Extract the (X, Y) coordinate from the center of the cell holding the provided text.  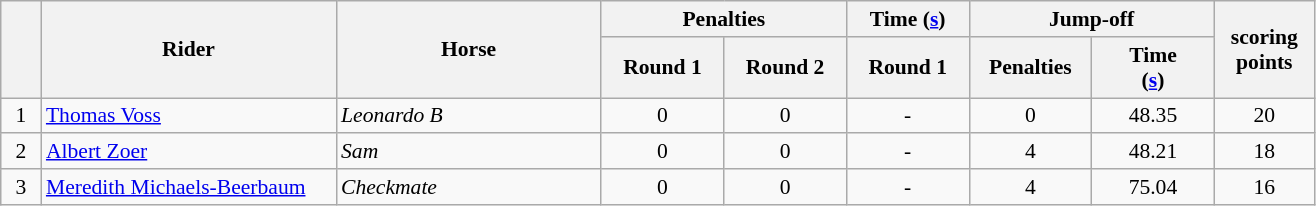
Checkmate (468, 187)
3 (21, 187)
Rider (188, 50)
Thomas Voss (188, 116)
Time(s) (1154, 68)
48.35 (1154, 116)
Horse (468, 50)
Leonardo B (468, 116)
scoringpoints (1264, 50)
Jump-off (1092, 19)
75.04 (1154, 187)
48.21 (1154, 152)
Round 2 (786, 68)
18 (1264, 152)
Sam (468, 152)
20 (1264, 116)
Time (s) (908, 19)
16 (1264, 187)
1 (21, 116)
Meredith Michaels-Beerbaum (188, 187)
2 (21, 152)
Albert Zoer (188, 152)
